Return the (X, Y) coordinate for the center point of the cell that contains the specified text.  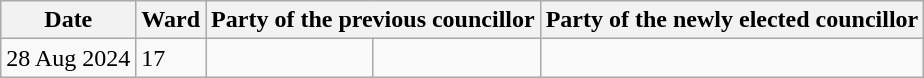
Party of the previous councillor (374, 20)
Party of the newly elected councillor (732, 20)
17 (171, 58)
Date (68, 20)
28 Aug 2024 (68, 58)
Ward (171, 20)
